Search for the cell housing the specified text and yield its [X, Y] center coordinate. 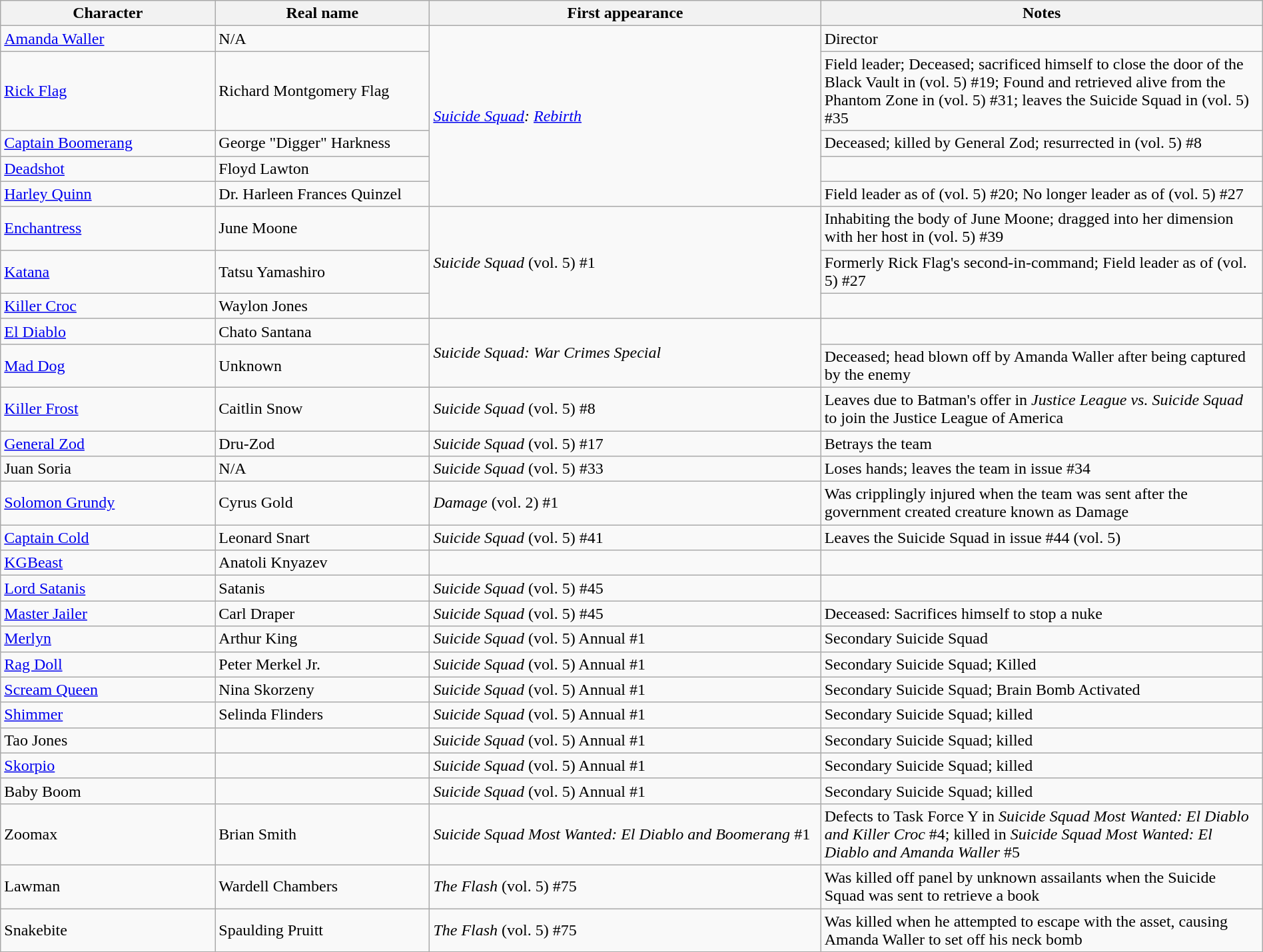
Killer Croc [108, 306]
Leonard Snart [322, 538]
Brian Smith [322, 834]
Secondary Suicide Squad; Killed [1042, 664]
Suicide Squad (vol. 5) #41 [625, 538]
Cyrus Gold [322, 504]
Richard Montgomery Flag [322, 91]
Selinda Flinders [322, 715]
Was cripplingly injured when the team was sent after the government created creature known as Damage [1042, 504]
Master Jailer [108, 614]
Suicide Squad (vol. 5) #8 [625, 409]
Suicide Squad (vol. 5) #17 [625, 443]
Deadshot [108, 169]
Captain Boomerang [108, 143]
Rick Flag [108, 91]
Harley Quinn [108, 194]
Field leader as of (vol. 5) #20; No longer leader as of (vol. 5) #27 [1042, 194]
Caitlin Snow [322, 409]
Director [1042, 39]
Killer Frost [108, 409]
General Zod [108, 443]
Dr. Harleen Frances Quinzel [322, 194]
Loses hands; leaves the team in issue #34 [1042, 469]
Was killed off panel by unknown assailants when the Suicide Squad was sent to retrieve a book [1042, 886]
Lord Satanis [108, 588]
Solomon Grundy [108, 504]
Leaves due to Batman's offer in Justice League vs. Suicide Squad to join the Justice League of America [1042, 409]
Chato Santana [322, 331]
Spaulding Pruitt [322, 930]
Suicide Squad Most Wanted: El Diablo and Boomerang #1 [625, 834]
Amanda Waller [108, 39]
Arthur King [322, 639]
Lawman [108, 886]
Notes [1042, 13]
Character [108, 13]
Merlyn [108, 639]
Deceased; head blown off by Amanda Waller after being captured by the enemy [1042, 365]
Carl Draper [322, 614]
Captain Cold [108, 538]
June Moone [322, 228]
Betrays the team [1042, 443]
Zoomax [108, 834]
Suicide Squad: War Crimes Special [625, 353]
Peter Merkel Jr. [322, 664]
Shimmer [108, 715]
Suicide Squad: Rebirth [625, 116]
Suicide Squad (vol. 5) #1 [625, 262]
Skorpio [108, 765]
Mad Dog [108, 365]
Satanis [322, 588]
Secondary Suicide Squad; Brain Bomb Activated [1042, 690]
Tatsu Yamashiro [322, 272]
Real name [322, 13]
Was killed when he attempted to escape with the asset, causing Amanda Waller to set off his neck bomb [1042, 930]
Dru-Zod [322, 443]
Anatoli Knyazev [322, 563]
Suicide Squad (vol. 5) #33 [625, 469]
El Diablo [108, 331]
Katana [108, 272]
Floyd Lawton [322, 169]
Inhabiting the body of June Moone; dragged into her dimension with her host in (vol. 5) #39 [1042, 228]
KGBeast [108, 563]
Formerly Rick Flag's second-in-command; Field leader as of (vol. 5) #27 [1042, 272]
Leaves the Suicide Squad in issue #44 (vol. 5) [1042, 538]
Juan Soria [108, 469]
First appearance [625, 13]
Unknown [322, 365]
Deceased: Sacrifices himself to stop a nuke [1042, 614]
Tao Jones [108, 740]
Deceased; killed by General Zod; resurrected in (vol. 5) #8 [1042, 143]
Baby Boom [108, 791]
Snakebite [108, 930]
Enchantress [108, 228]
Scream Queen [108, 690]
Damage (vol. 2) #1 [625, 504]
Secondary Suicide Squad [1042, 639]
Rag Doll [108, 664]
George "Digger" Harkness [322, 143]
Wardell Chambers [322, 886]
Waylon Jones [322, 306]
Nina Skorzeny [322, 690]
